Capture the cell that displays the provided text and extract its (x, y) central coordinate. 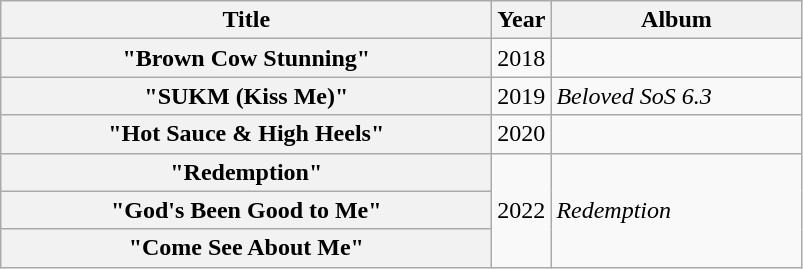
2018 (522, 58)
"God's Been Good to Me" (246, 210)
"Hot Sauce & High Heels" (246, 134)
Redemption (676, 210)
"Come See About Me" (246, 248)
Year (522, 20)
"Redemption" (246, 172)
2020 (522, 134)
"Brown Cow Stunning" (246, 58)
2019 (522, 96)
"SUKM (Kiss Me)" (246, 96)
Title (246, 20)
2022 (522, 210)
Album (676, 20)
Beloved SoS 6.3 (676, 96)
